Determine the [X, Y] coordinate at the center of the cell enclosing the given text.  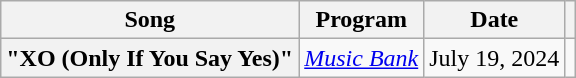
Date [494, 20]
Song [150, 20]
"XO (Only If You Say Yes)" [150, 58]
Program [362, 20]
Music Bank [362, 58]
July 19, 2024 [494, 58]
